Extract the (x, y) coordinate from the center of the cell holding the provided text.  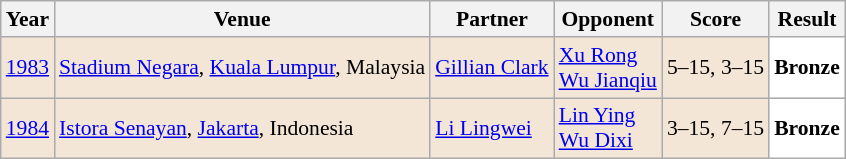
1984 (28, 128)
5–15, 3–15 (716, 68)
Opponent (608, 19)
Score (716, 19)
Partner (492, 19)
1983 (28, 68)
Result (807, 19)
Lin Ying Wu Dixi (608, 128)
Gillian Clark (492, 68)
Li Lingwei (492, 128)
Year (28, 19)
Venue (242, 19)
Istora Senayan, Jakarta, Indonesia (242, 128)
Stadium Negara, Kuala Lumpur, Malaysia (242, 68)
3–15, 7–15 (716, 128)
Xu Rong Wu Jianqiu (608, 68)
